Capture the cell that displays the provided text and extract its (X, Y) central coordinate. 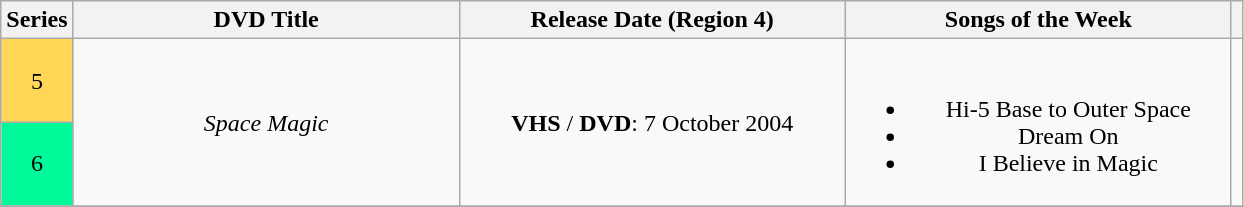
Space Magic (266, 122)
DVD Title (266, 20)
Series (37, 20)
VHS / DVD: 7 October 2004 (652, 122)
Songs of the Week (1038, 20)
5 (37, 81)
6 (37, 164)
Release Date (Region 4) (652, 20)
Hi-5 Base to Outer SpaceDream OnI Believe in Magic (1038, 122)
